Identify which cell holds the provided text, then report its (X, Y) central coordinate. 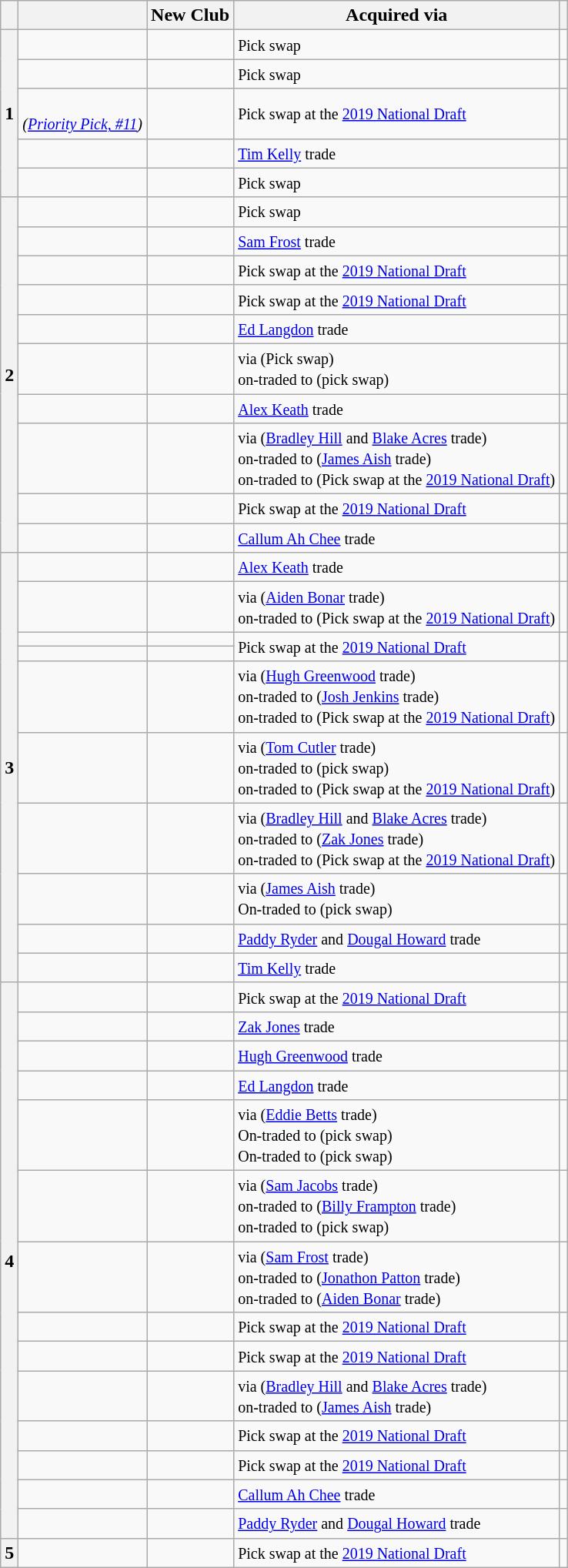
2 (9, 375)
3 (9, 768)
via (Bradley Hill and Blake Acres trade)on-traded to (James Aish trade)on-traded to (Pick swap at the 2019 National Draft) (397, 459)
5 (9, 1553)
via (Aiden Bonar trade)on-traded to (Pick swap at the 2019 National Draft) (397, 607)
1 (9, 114)
Zak Jones trade (397, 1026)
4 (9, 1260)
Hugh Greenwood trade (397, 1055)
Sam Frost trade (397, 241)
via (Sam Jacobs trade)on-traded to (Billy Frampton trade)on-traded to (pick swap) (397, 1206)
via (Tom Cutler trade)on-traded to (pick swap)on-traded to (Pick swap at the 2019 National Draft) (397, 767)
(Priority Pick, #11) (83, 114)
via (Hugh Greenwood trade)on-traded to (Josh Jenkins trade)on-traded to (Pick swap at the 2019 National Draft) (397, 697)
via (Bradley Hill and Blake Acres trade)on-traded to (Zak Jones trade)on-traded to (Pick swap at the 2019 National Draft) (397, 838)
via (Sam Frost trade)on-traded to (Jonathon Patton trade)on-traded to (Aiden Bonar trade) (397, 1277)
via (Pick swap)on-traded to (pick swap) (397, 368)
via (Eddie Betts trade)On-traded to (pick swap)On-traded to (pick swap) (397, 1135)
via (James Aish trade)On-traded to (pick swap) (397, 899)
Acquired via (397, 15)
via (Bradley Hill and Blake Acres trade)on-traded to (James Aish trade) (397, 1396)
New Club (191, 15)
